Search for the cell housing the specified text and yield its [x, y] center coordinate. 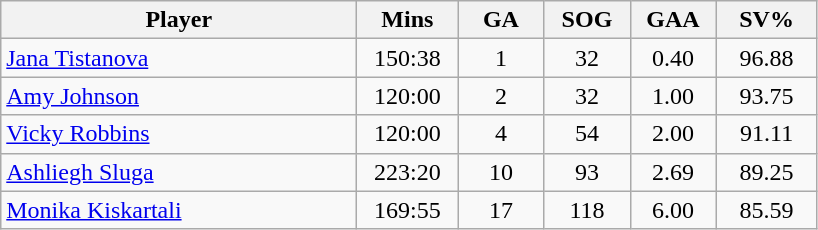
SV% [766, 20]
223:20 [408, 172]
91.11 [766, 134]
96.88 [766, 58]
10 [501, 172]
89.25 [766, 172]
Jana Tistanova [179, 58]
2.69 [673, 172]
93 [587, 172]
150:38 [408, 58]
2.00 [673, 134]
SOG [587, 20]
Vicky Robbins [179, 134]
54 [587, 134]
2 [501, 96]
GA [501, 20]
4 [501, 134]
1 [501, 58]
Mins [408, 20]
Ashliegh Sluga [179, 172]
93.75 [766, 96]
Monika Kiskartali [179, 210]
17 [501, 210]
0.40 [673, 58]
169:55 [408, 210]
1.00 [673, 96]
Player [179, 20]
Amy Johnson [179, 96]
6.00 [673, 210]
85.59 [766, 210]
118 [587, 210]
GAA [673, 20]
